Return [X, Y] of the center of cell containing provided text 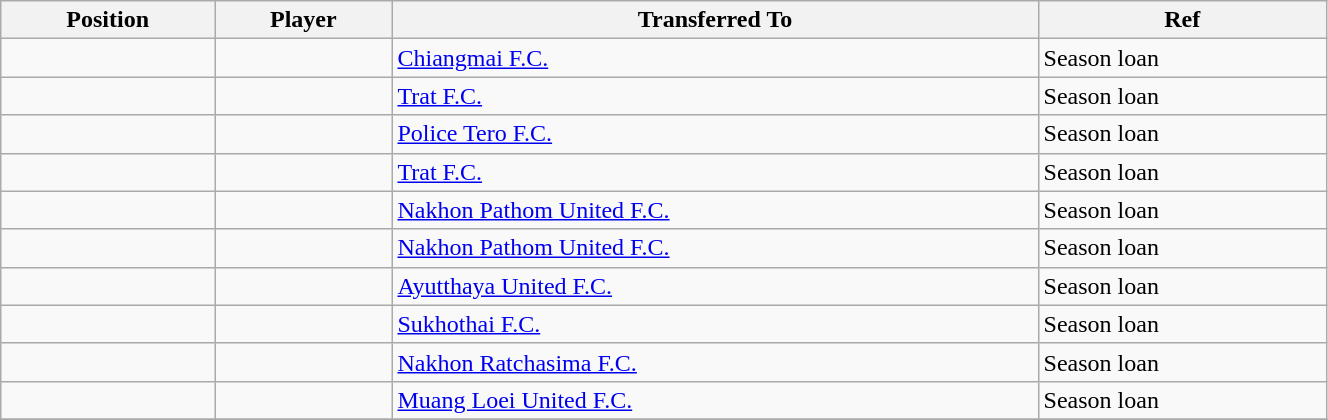
Position [108, 20]
Ref [1182, 20]
Nakhon Ratchasima F.C. [715, 362]
Player [304, 20]
Chiangmai F.C. [715, 58]
Muang Loei United F.C. [715, 400]
Transferred To [715, 20]
Police Tero F.C. [715, 134]
Ayutthaya United F.C. [715, 286]
Sukhothai F.C. [715, 324]
